Extract the (X, Y) coordinate from the center of the cell holding the provided text.  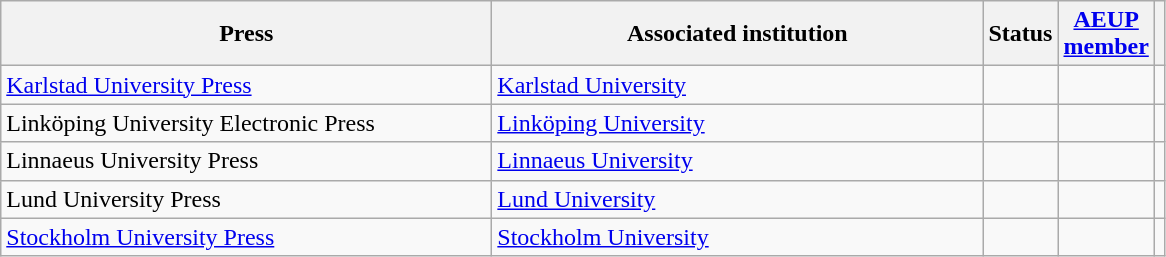
Linnaeus University Press (246, 161)
Karlstad University (738, 85)
Linköping University Electronic Press (246, 123)
Lund University (738, 199)
Linnaeus University (738, 161)
Stockholm University Press (246, 237)
AEUPmember (1106, 34)
Linköping University (738, 123)
Status (1020, 34)
Karlstad University Press (246, 85)
Lund University Press (246, 199)
Associated institution (738, 34)
Press (246, 34)
Stockholm University (738, 237)
